Search for the cell housing the specified text and yield its [X, Y] center coordinate. 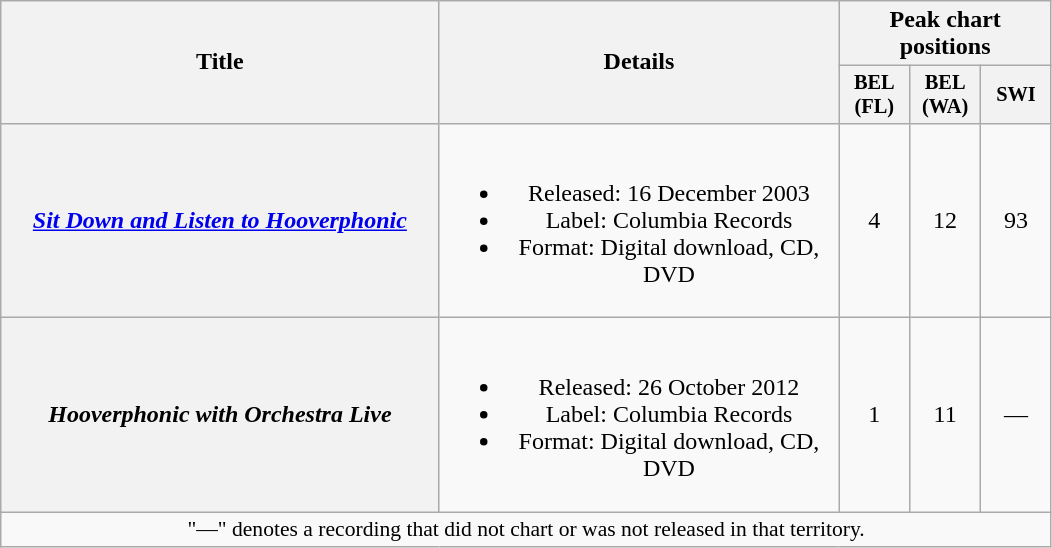
Released: 26 October 2012Label: Columbia RecordsFormat: Digital download, CD, DVD [639, 415]
Sit Down and Listen to Hooverphonic [220, 220]
12 [946, 220]
Released: 16 December 2003Label: Columbia RecordsFormat: Digital download, CD, DVD [639, 220]
Peak chart positions [946, 34]
Title [220, 62]
4 [874, 220]
Hooverphonic with Orchestra Live [220, 415]
1 [874, 415]
SWI [1016, 95]
11 [946, 415]
Details [639, 62]
— [1016, 415]
BEL(FL) [874, 95]
BEL(WA) [946, 95]
93 [1016, 220]
"—" denotes a recording that did not chart or was not released in that territory. [526, 530]
